Extract the (x, y) coordinate from the center of the cell holding the provided text.  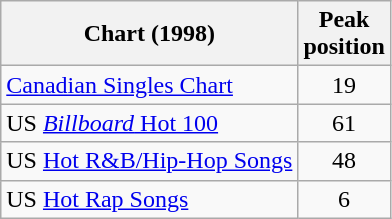
US Hot R&B/Hip-Hop Songs (150, 161)
Canadian Singles Chart (150, 85)
48 (344, 161)
Peakposition (344, 34)
61 (344, 123)
6 (344, 199)
Chart (1998) (150, 34)
19 (344, 85)
US Hot Rap Songs (150, 199)
US Billboard Hot 100 (150, 123)
